Capture the cell that displays the provided text and extract its [X, Y] central coordinate. 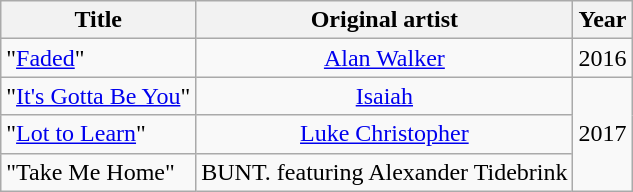
Alan Walker [384, 58]
"It's Gotta Be You" [98, 96]
Year [602, 20]
2016 [602, 58]
Isaiah [384, 96]
BUNT. featuring Alexander Tidebrink [384, 172]
Title [98, 20]
2017 [602, 134]
"Faded" [98, 58]
"Lot to Learn" [98, 134]
"Take Me Home" [98, 172]
Original artist [384, 20]
Luke Christopher [384, 134]
